Output the (X, Y) coordinate of the center of the cell containing the given text.  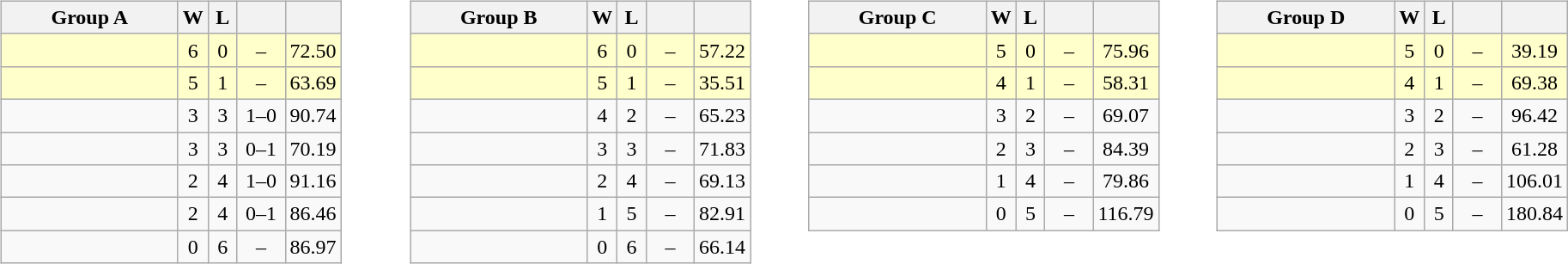
69.13 (721, 181)
Group A (89, 17)
79.86 (1126, 181)
82.91 (721, 214)
91.16 (313, 181)
106.01 (1534, 181)
Group B (499, 17)
86.46 (313, 214)
65.23 (721, 115)
84.39 (1126, 149)
58.31 (1126, 83)
63.69 (313, 83)
90.74 (313, 115)
75.96 (1126, 50)
66.14 (721, 247)
116.79 (1126, 214)
39.19 (1534, 50)
69.07 (1126, 115)
Group C (897, 17)
72.50 (313, 50)
35.51 (721, 83)
70.19 (313, 149)
86.97 (313, 247)
Group D (1306, 17)
57.22 (721, 50)
69.38 (1534, 83)
180.84 (1534, 214)
96.42 (1534, 115)
71.83 (721, 149)
61.28 (1534, 149)
